Return [x, y] of the center of cell containing provided text 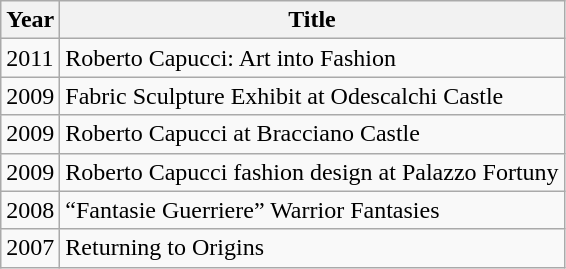
“Fantasie Guerriere” Warrior Fantasies [312, 210]
Roberto Capucci fashion design at Palazzo Fortuny [312, 172]
Roberto Capucci at Bracciano Castle [312, 134]
Roberto Capucci: Art into Fashion [312, 58]
Returning to Origins [312, 248]
2008 [30, 210]
Title [312, 20]
Fabric Sculpture Exhibit at Odescalchi Castle [312, 96]
2011 [30, 58]
Year [30, 20]
2007 [30, 248]
